Locate the cell with the specified text and output its [X, Y] center coordinate. 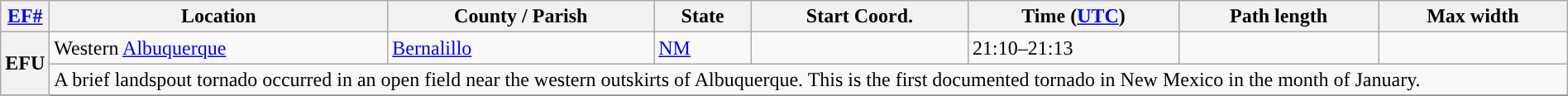
Time (UTC) [1073, 17]
Western Albuquerque [218, 48]
Max width [1474, 17]
State [703, 17]
NM [703, 48]
Location [218, 17]
Start Coord. [859, 17]
21:10–21:13 [1073, 48]
EF# [25, 17]
Bernalillo [521, 48]
County / Parish [521, 17]
Path length [1279, 17]
EFU [25, 64]
